For the text-containing cell, return its midpoint in [x, y] coordinate format. 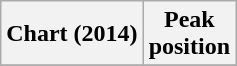
Chart (2014) [72, 34]
Peakposition [189, 34]
